Find where the given text appears and provide that cell's center as [x, y] coordinate. 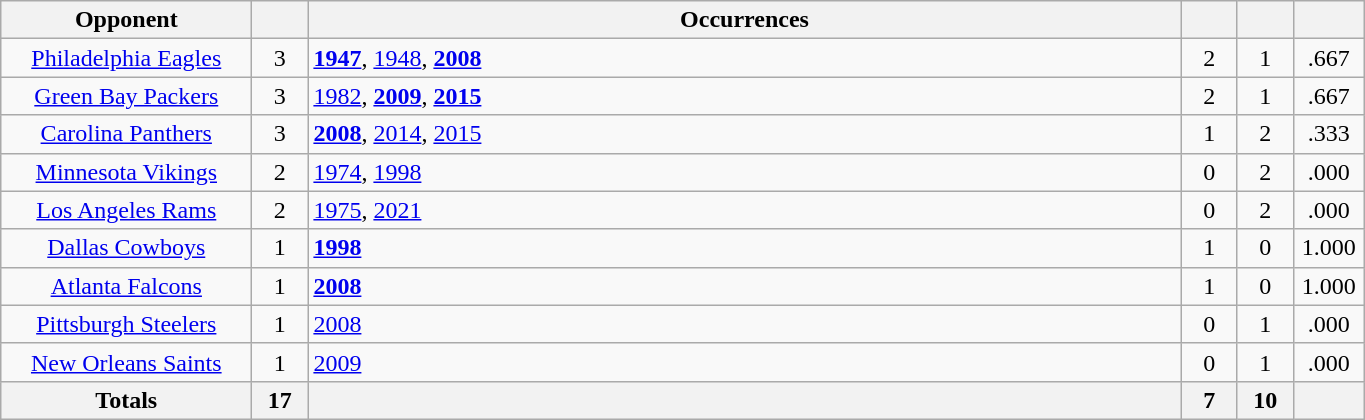
Minnesota Vikings [126, 172]
Dallas Cowboys [126, 248]
1998 [744, 248]
Totals [126, 400]
Carolina Panthers [126, 134]
1947, 1948, 2008 [744, 58]
1982, 2009, 2015 [744, 96]
Occurrences [744, 20]
Atlanta Falcons [126, 286]
2008, 2014, 2015 [744, 134]
2009 [744, 362]
Philadelphia Eagles [126, 58]
10 [1265, 400]
7 [1209, 400]
.333 [1328, 134]
17 [280, 400]
Los Angeles Rams [126, 210]
1975, 2021 [744, 210]
1974, 1998 [744, 172]
Opponent [126, 20]
Green Bay Packers [126, 96]
New Orleans Saints [126, 362]
Pittsburgh Steelers [126, 324]
